Determine the [x, y] coordinate at the center of the cell enclosing the given text.  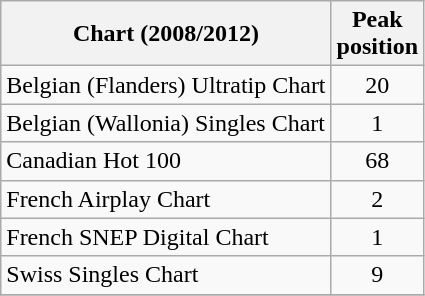
Peakposition [377, 34]
Chart (2008/2012) [166, 34]
Swiss Singles Chart [166, 275]
French SNEP Digital Chart [166, 237]
Belgian (Flanders) Ultratip Chart [166, 85]
2 [377, 199]
68 [377, 161]
Canadian Hot 100 [166, 161]
9 [377, 275]
20 [377, 85]
Belgian (Wallonia) Singles Chart [166, 123]
French Airplay Chart [166, 199]
